Search for the cell housing the specified text and yield its [X, Y] center coordinate. 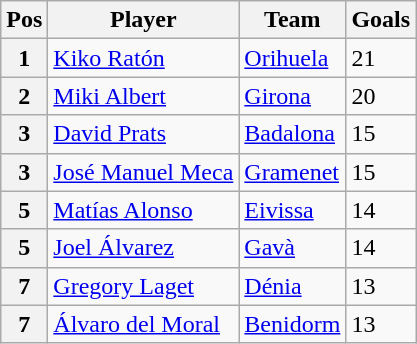
Kiko Ratón [144, 58]
Gregory Laget [144, 286]
Eivissa [292, 210]
Goals [381, 20]
Gavà [292, 248]
Girona [292, 96]
20 [381, 96]
1 [24, 58]
Matías Alonso [144, 210]
Player [144, 20]
2 [24, 96]
21 [381, 58]
José Manuel Meca [144, 172]
Benidorm [292, 324]
David Prats [144, 134]
Miki Albert [144, 96]
Joel Álvarez [144, 248]
Orihuela [292, 58]
Pos [24, 20]
Badalona [292, 134]
Dénia [292, 286]
Team [292, 20]
Álvaro del Moral [144, 324]
Gramenet [292, 172]
